From the cell containing the given text, extract its center point as (x, y) coordinate. 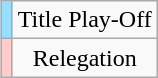
Title Play-Off (84, 20)
Relegation (84, 58)
